Locate the cell with the specified text and output its [X, Y] center coordinate. 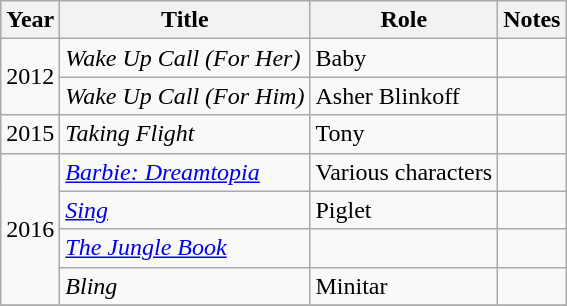
Tony [404, 134]
Taking Flight [185, 134]
Title [185, 20]
Notes [532, 20]
Barbie: Dreamtopia [185, 172]
Minitar [404, 286]
Baby [404, 58]
Bling [185, 286]
Sing [185, 210]
2012 [30, 77]
Piglet [404, 210]
Year [30, 20]
Wake Up Call (For Her) [185, 58]
Role [404, 20]
Various characters [404, 172]
Asher Blinkoff [404, 96]
2016 [30, 229]
The Jungle Book [185, 248]
2015 [30, 134]
Wake Up Call (For Him) [185, 96]
